Find where the given text appears and provide that cell's center as (x, y) coordinate. 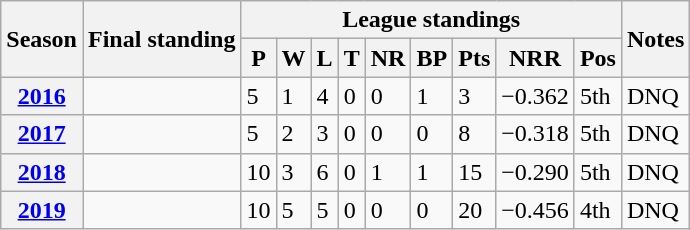
15 (474, 172)
2 (294, 134)
−0.290 (536, 172)
Season (42, 39)
Final standing (161, 39)
L (324, 58)
T (352, 58)
Pts (474, 58)
6 (324, 172)
2017 (42, 134)
4 (324, 96)
2018 (42, 172)
4th (598, 210)
W (294, 58)
BP (432, 58)
−0.456 (536, 210)
−0.318 (536, 134)
2016 (42, 96)
Notes (655, 39)
NRR (536, 58)
8 (474, 134)
League standings (431, 20)
NR (388, 58)
P (258, 58)
20 (474, 210)
−0.362 (536, 96)
Pos (598, 58)
2019 (42, 210)
